Find where the given text appears and provide that cell's center as (x, y) coordinate. 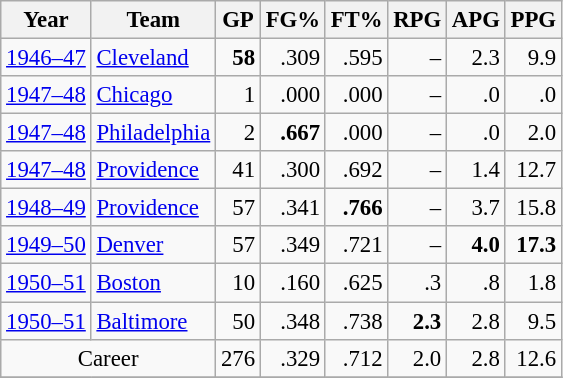
15.8 (533, 208)
.667 (292, 133)
10 (238, 283)
.309 (292, 58)
.712 (356, 358)
17.3 (533, 245)
9.9 (533, 58)
.160 (292, 283)
.300 (292, 170)
50 (238, 321)
.595 (356, 58)
Chicago (153, 95)
1948–49 (46, 208)
1.8 (533, 283)
.3 (418, 283)
58 (238, 58)
APG (476, 20)
FG% (292, 20)
9.5 (533, 321)
.348 (292, 321)
41 (238, 170)
Denver (153, 245)
1 (238, 95)
Philadelphia (153, 133)
.766 (356, 208)
.738 (356, 321)
Boston (153, 283)
FT% (356, 20)
12.6 (533, 358)
3.7 (476, 208)
1949–50 (46, 245)
.692 (356, 170)
Baltimore (153, 321)
12.7 (533, 170)
.329 (292, 358)
Team (153, 20)
GP (238, 20)
.721 (356, 245)
.625 (356, 283)
.8 (476, 283)
.349 (292, 245)
1.4 (476, 170)
.341 (292, 208)
Career (108, 358)
276 (238, 358)
RPG (418, 20)
Cleveland (153, 58)
1946–47 (46, 58)
Year (46, 20)
4.0 (476, 245)
PPG (533, 20)
2 (238, 133)
